Extract the [X, Y] coordinate from the center of the cell holding the provided text.  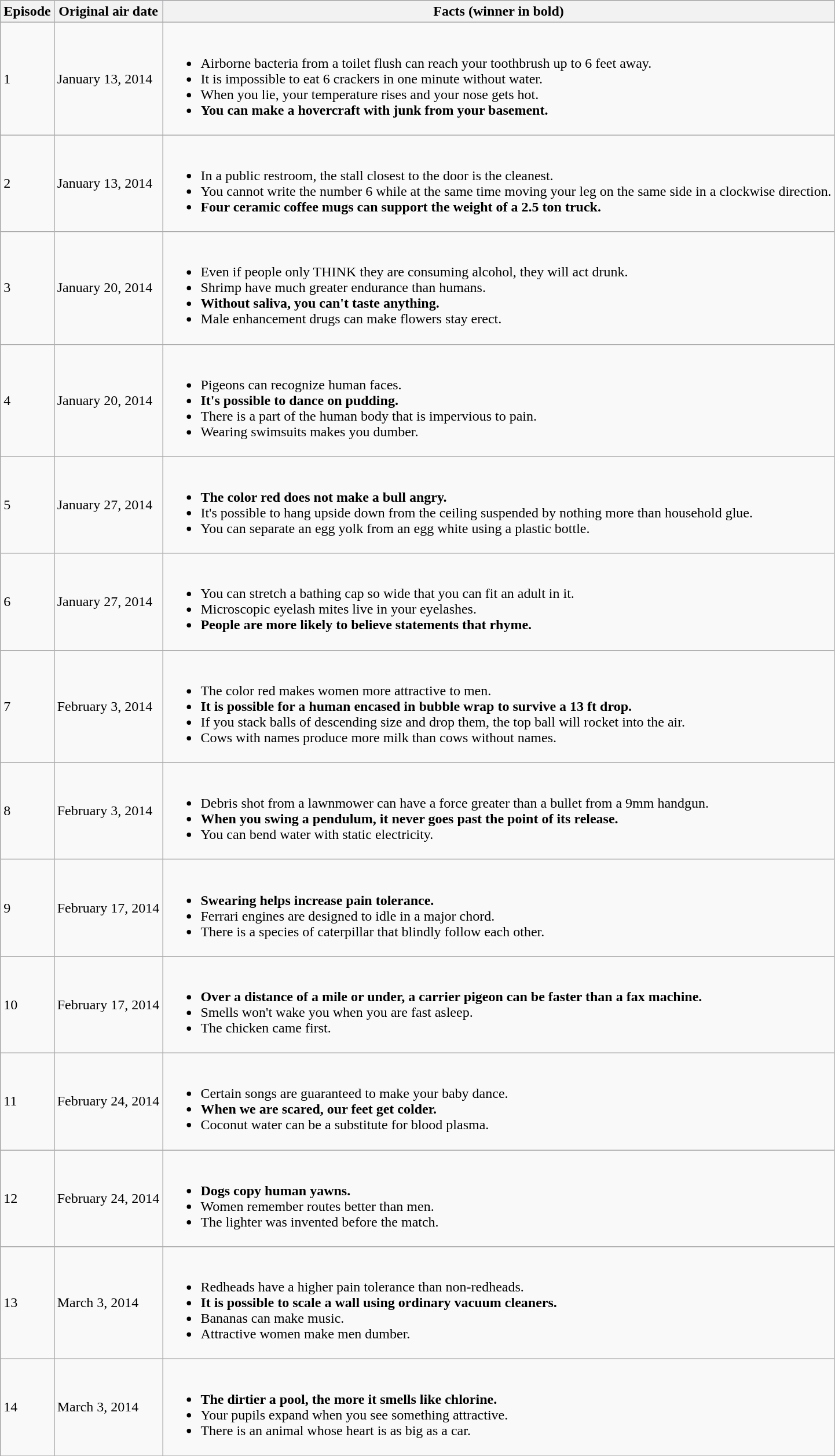
3 [27, 288]
4 [27, 400]
2 [27, 183]
9 [27, 907]
6 [27, 601]
1 [27, 79]
Dogs copy human yawns.Women remember routes better than men.The lighter was invented before the match. [499, 1198]
14 [27, 1408]
5 [27, 505]
7 [27, 706]
Certain songs are guaranteed to make your baby dance.When we are scared, our feet get colder.Coconut water can be a substitute for blood plasma. [499, 1101]
Facts (winner in bold) [499, 12]
11 [27, 1101]
13 [27, 1303]
Episode [27, 12]
10 [27, 1005]
12 [27, 1198]
Original air date [108, 12]
8 [27, 811]
